Locate the cell with the specified text and output its (X, Y) center coordinate. 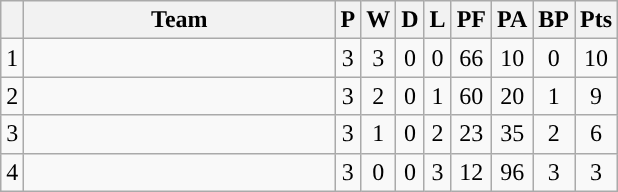
9 (596, 96)
PA (512, 20)
12 (471, 172)
Team (180, 20)
23 (471, 134)
35 (512, 134)
P (348, 20)
96 (512, 172)
BP (554, 20)
L (438, 20)
W (378, 20)
66 (471, 58)
60 (471, 96)
4 (12, 172)
PF (471, 20)
D (410, 20)
20 (512, 96)
6 (596, 134)
Pts (596, 20)
